Scan for the cell matching the given text and deliver its (x, y) coordinate at center. 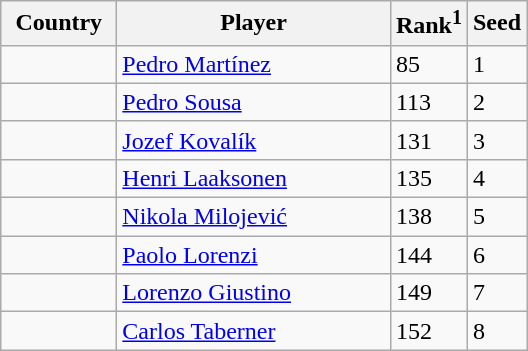
152 (428, 331)
135 (428, 178)
144 (428, 255)
4 (496, 178)
3 (496, 140)
2 (496, 102)
8 (496, 331)
149 (428, 293)
Country (59, 24)
131 (428, 140)
Carlos Taberner (254, 331)
Player (254, 24)
Pedro Martínez (254, 64)
Lorenzo Giustino (254, 293)
Pedro Sousa (254, 102)
Henri Laaksonen (254, 178)
1 (496, 64)
85 (428, 64)
6 (496, 255)
7 (496, 293)
113 (428, 102)
Seed (496, 24)
5 (496, 217)
Nikola Milojević (254, 217)
138 (428, 217)
Jozef Kovalík (254, 140)
Rank1 (428, 24)
Paolo Lorenzi (254, 255)
